Return (x, y) of the center of cell containing provided text 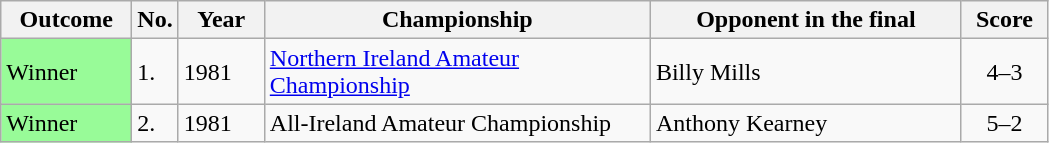
Year (221, 20)
Score (1004, 20)
1. (155, 72)
5–2 (1004, 123)
Opponent in the final (806, 20)
All-Ireland Amateur Championship (457, 123)
Anthony Kearney (806, 123)
2. (155, 123)
Championship (457, 20)
Outcome (66, 20)
Billy Mills (806, 72)
Northern Ireland Amateur Championship (457, 72)
No. (155, 20)
4–3 (1004, 72)
